Find where the given text appears and provide that cell's center as (x, y) coordinate. 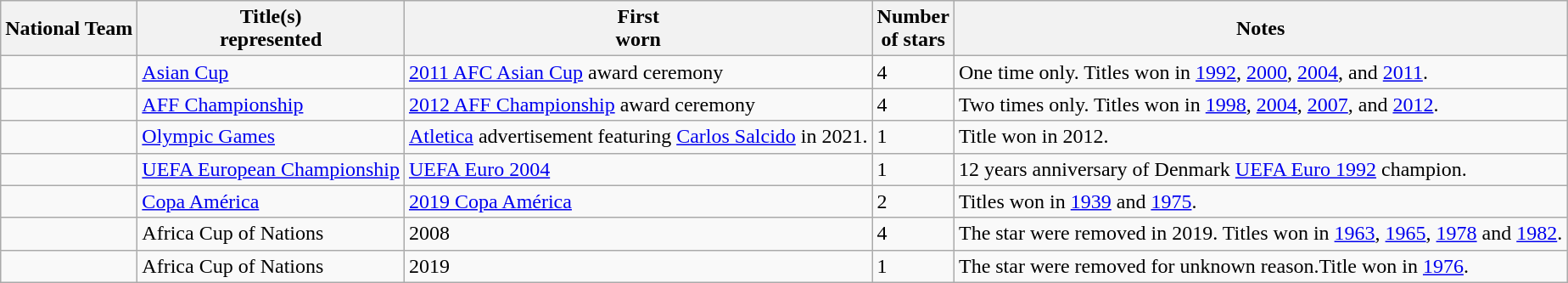
2019 Copa América (638, 201)
2011 AFC Asian Cup award ceremony (638, 72)
Numberof stars (913, 29)
2012 AFF Championship award ceremony (638, 105)
AFF Championship (272, 105)
2008 (638, 234)
UEFA European Championship (272, 169)
Two times only. Titles won in 1998, 2004, 2007, and 2012. (1260, 105)
The star were removed for unknown reason.Title won in 1976. (1260, 266)
National Team (70, 29)
2 (913, 201)
2019 (638, 266)
Title(s)represented (272, 29)
Notes (1260, 29)
Atletica advertisement featuring Carlos Salcido in 2021. (638, 137)
Titles won in 1939 and 1975. (1260, 201)
12 years anniversary of Denmark UEFA Euro 1992 champion. (1260, 169)
Copa América (272, 201)
Title won in 2012. (1260, 137)
One time only. Titles won in 1992, 2000, 2004, and 2011. (1260, 72)
Firstworn (638, 29)
UEFA Euro 2004 (638, 169)
Olympic Games (272, 137)
The star were removed in 2019. Titles won in 1963, 1965, 1978 and 1982. (1260, 234)
Asian Cup (272, 72)
